Find where the given text appears and provide that cell's center as (X, Y) coordinate. 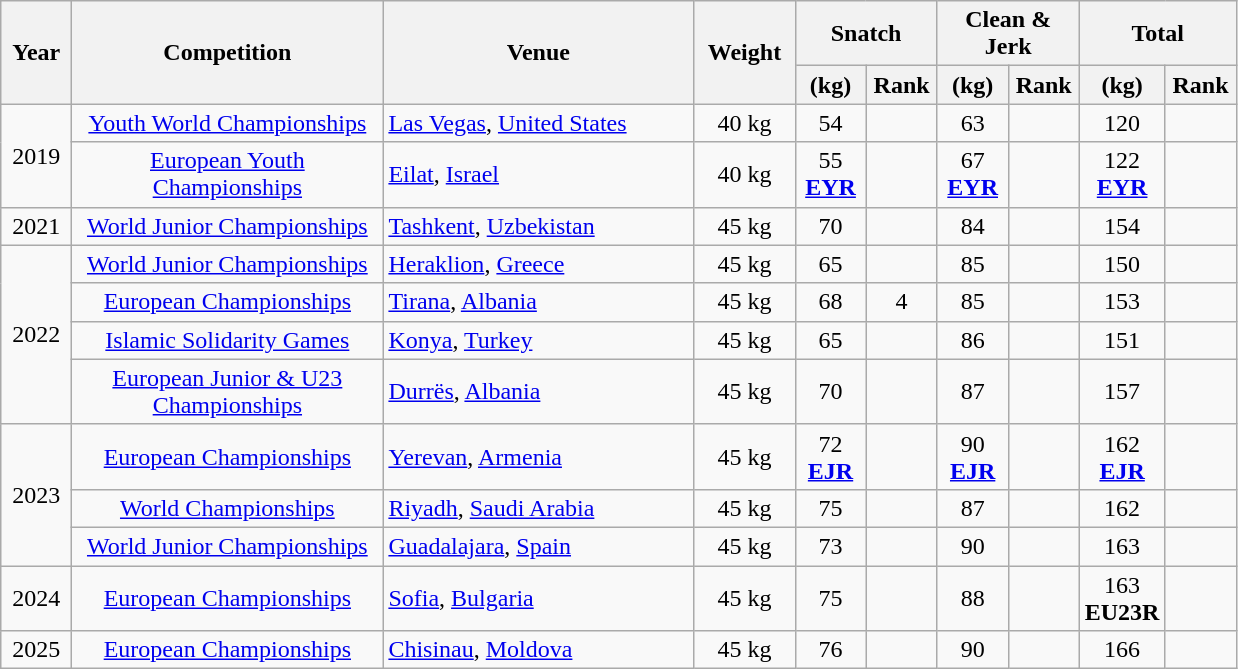
163EU23R (1122, 598)
Eilat, Israel (538, 174)
Chisinau, Moldova (538, 650)
Konya, Turkey (538, 340)
2024 (36, 598)
162 (1122, 508)
European Youth Championships (228, 174)
72 EJR (830, 456)
European Junior & U23 Championships (228, 392)
2025 (36, 650)
Clean & Jerk (1008, 34)
122EYR (1122, 174)
55EYR (830, 174)
Sofia, Bulgaria (538, 598)
Total (1158, 34)
Guadalajara, Spain (538, 546)
151 (1122, 340)
Las Vegas, United States (538, 123)
Competition (228, 52)
76 (830, 650)
120 (1122, 123)
Islamic Solidarity Games (228, 340)
154 (1122, 226)
86 (972, 340)
Riyadh, Saudi Arabia (538, 508)
162EJR (1122, 456)
157 (1122, 392)
Durrës, Albania (538, 392)
2023 (36, 494)
Yerevan, Armenia (538, 456)
Tashkent, Uzbekistan (538, 226)
84 (972, 226)
2021 (36, 226)
54 (830, 123)
90EJR (972, 456)
World Championships (228, 508)
163 (1122, 546)
Tirana, Albania (538, 302)
Snatch (866, 34)
153 (1122, 302)
2022 (36, 334)
2019 (36, 156)
73 (830, 546)
Youth World Championships (228, 123)
68 (830, 302)
4 (902, 302)
67EYR (972, 174)
88 (972, 598)
166 (1122, 650)
Venue (538, 52)
Heraklion, Greece (538, 264)
Weight (744, 52)
150 (1122, 264)
Year (36, 52)
63 (972, 123)
